Scan for the cell matching the given text and deliver its (x, y) coordinate at center. 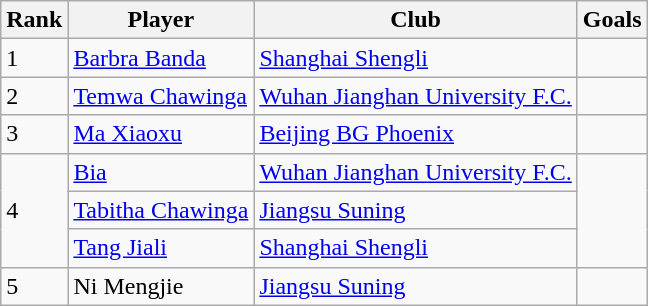
Goals (612, 20)
Player (161, 20)
Tabitha Chawinga (161, 210)
Barbra Banda (161, 58)
3 (34, 134)
Temwa Chawinga (161, 96)
2 (34, 96)
Tang Jiali (161, 248)
Club (416, 20)
Bia (161, 172)
Ma Xiaoxu (161, 134)
1 (34, 58)
Ni Mengjie (161, 286)
4 (34, 210)
Rank (34, 20)
Beijing BG Phoenix (416, 134)
5 (34, 286)
